Detect which cell encompasses the target text, then output its (X, Y) center coordinate. 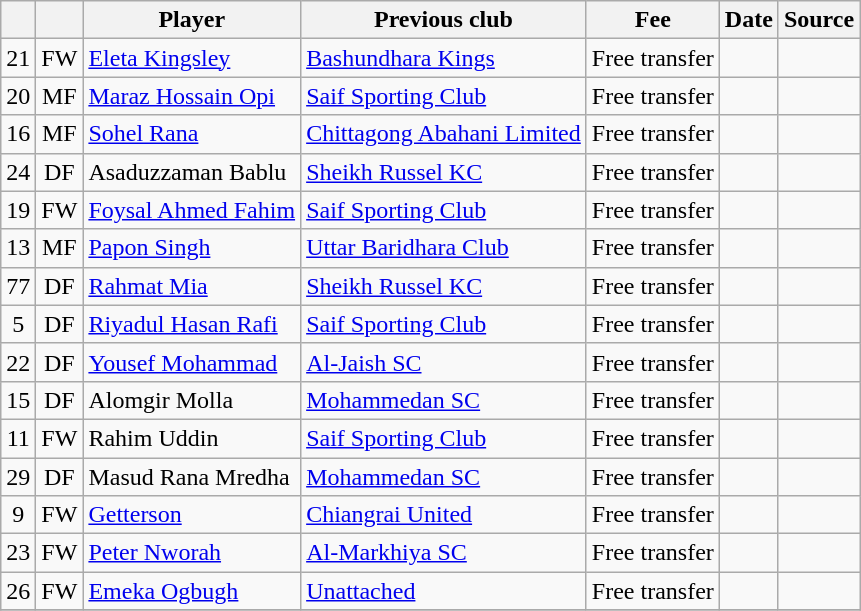
Papon Singh (192, 248)
Yousef Mohammad (192, 362)
Source (818, 20)
15 (18, 400)
Al-Jaish SC (444, 362)
Getterson (192, 515)
Unattached (444, 591)
Emeka Ogbugh (192, 591)
Player (192, 20)
Eleta Kingsley (192, 58)
24 (18, 172)
Bashundhara Kings (444, 58)
Uttar Baridhara Club (444, 248)
Chittagong Abahani Limited (444, 134)
Foysal Ahmed Fahim (192, 210)
23 (18, 553)
Rahmat Mia (192, 286)
Asaduzzaman Bablu (192, 172)
22 (18, 362)
Rahim Uddin (192, 438)
11 (18, 438)
9 (18, 515)
26 (18, 591)
Alomgir Molla (192, 400)
Maraz Hossain Opi (192, 96)
Fee (652, 20)
Al-Markhiya SC (444, 553)
77 (18, 286)
Sohel Rana (192, 134)
13 (18, 248)
Date (748, 20)
Peter Nworah (192, 553)
Chiangrai United (444, 515)
21 (18, 58)
Masud Rana Mredha (192, 477)
Riyadul Hasan Rafi (192, 324)
29 (18, 477)
20 (18, 96)
5 (18, 324)
Previous club (444, 20)
19 (18, 210)
16 (18, 134)
